Detect which cell encompasses the target text, then output its [x, y] center coordinate. 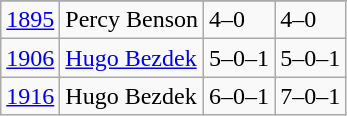
6–0–1 [240, 96]
Percy Benson [132, 20]
1906 [30, 58]
1916 [30, 96]
1895 [30, 20]
7–0–1 [310, 96]
